From the cell containing the given text, extract its center point as [X, Y] coordinate. 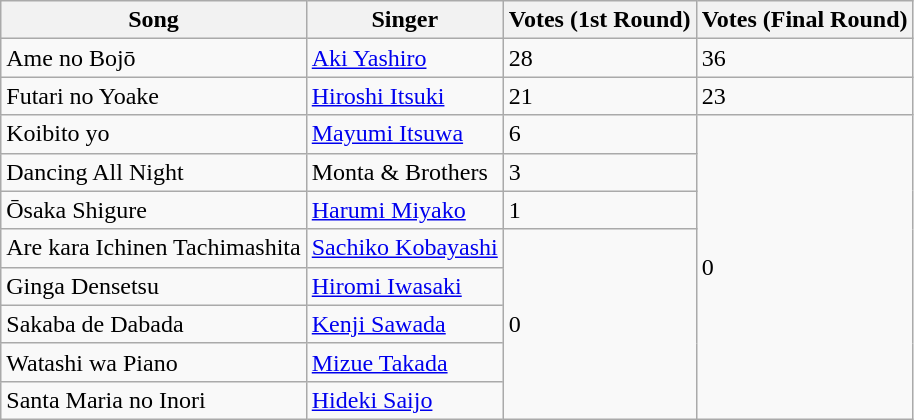
Mayumi Itsuwa [404, 134]
Singer [404, 20]
Dancing All Night [154, 172]
Ōsaka Shigure [154, 210]
Votes (1st Round) [600, 20]
Hiromi Iwasaki [404, 286]
Monta & Brothers [404, 172]
Ame no Bojō [154, 58]
21 [600, 96]
1 [600, 210]
Song [154, 20]
Are kara Ichinen Tachimashita [154, 248]
Aki Yashiro [404, 58]
23 [804, 96]
Santa Maria no Inori [154, 400]
Kenji Sawada [404, 324]
Ginga Densetsu [154, 286]
Hiroshi Itsuki [404, 96]
Sachiko Kobayashi [404, 248]
Sakaba de Dabada [154, 324]
Watashi wa Piano [154, 362]
Futari no Yoake [154, 96]
Hideki Saijo [404, 400]
Harumi Miyako [404, 210]
6 [600, 134]
Koibito yo [154, 134]
Mizue Takada [404, 362]
3 [600, 172]
Votes (Final Round) [804, 20]
36 [804, 58]
28 [600, 58]
